Find where the given text appears and provide that cell's center as (X, Y) coordinate. 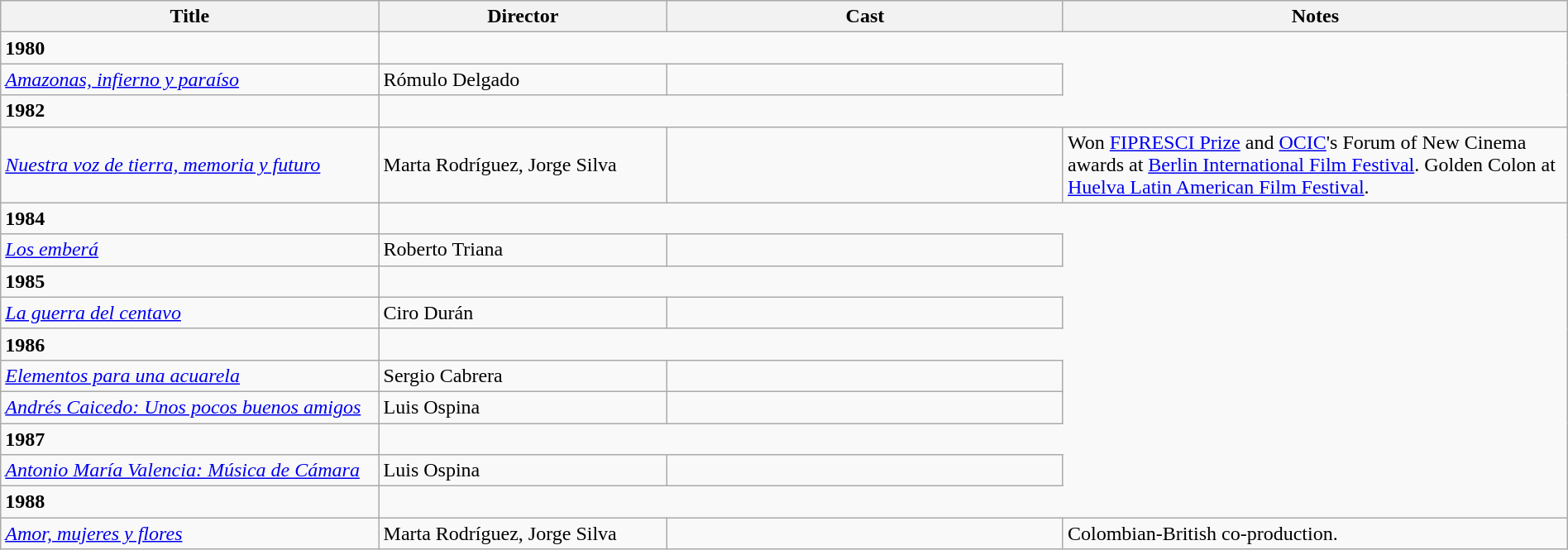
Sergio Cabrera (523, 375)
Roberto Triana (523, 250)
Title (190, 17)
Director (523, 17)
1982 (190, 111)
Rómulo Delgado (523, 79)
1986 (190, 344)
Amazonas, infierno y paraíso (190, 79)
1984 (190, 218)
1988 (190, 502)
Andrés Caicedo: Unos pocos buenos amigos (190, 407)
Nuestra voz de tierra, memoria y futuro (190, 165)
Notes (1315, 17)
Ciro Durán (523, 313)
Amor, mujeres y flores (190, 533)
1987 (190, 439)
Antonio María Valencia: Música de Cámara (190, 471)
Los emberá (190, 250)
Cast (865, 17)
La guerra del centavo (190, 313)
1980 (190, 48)
Elementos para una acuarela (190, 375)
1985 (190, 281)
Won FIPRESCI Prize and OCIC's Forum of New Cinema awards at Berlin International Film Festival. Golden Colon at Huelva Latin American Film Festival. (1315, 165)
Colombian-British co-production. (1315, 533)
